Locate the cell with the specified text and output its [x, y] center coordinate. 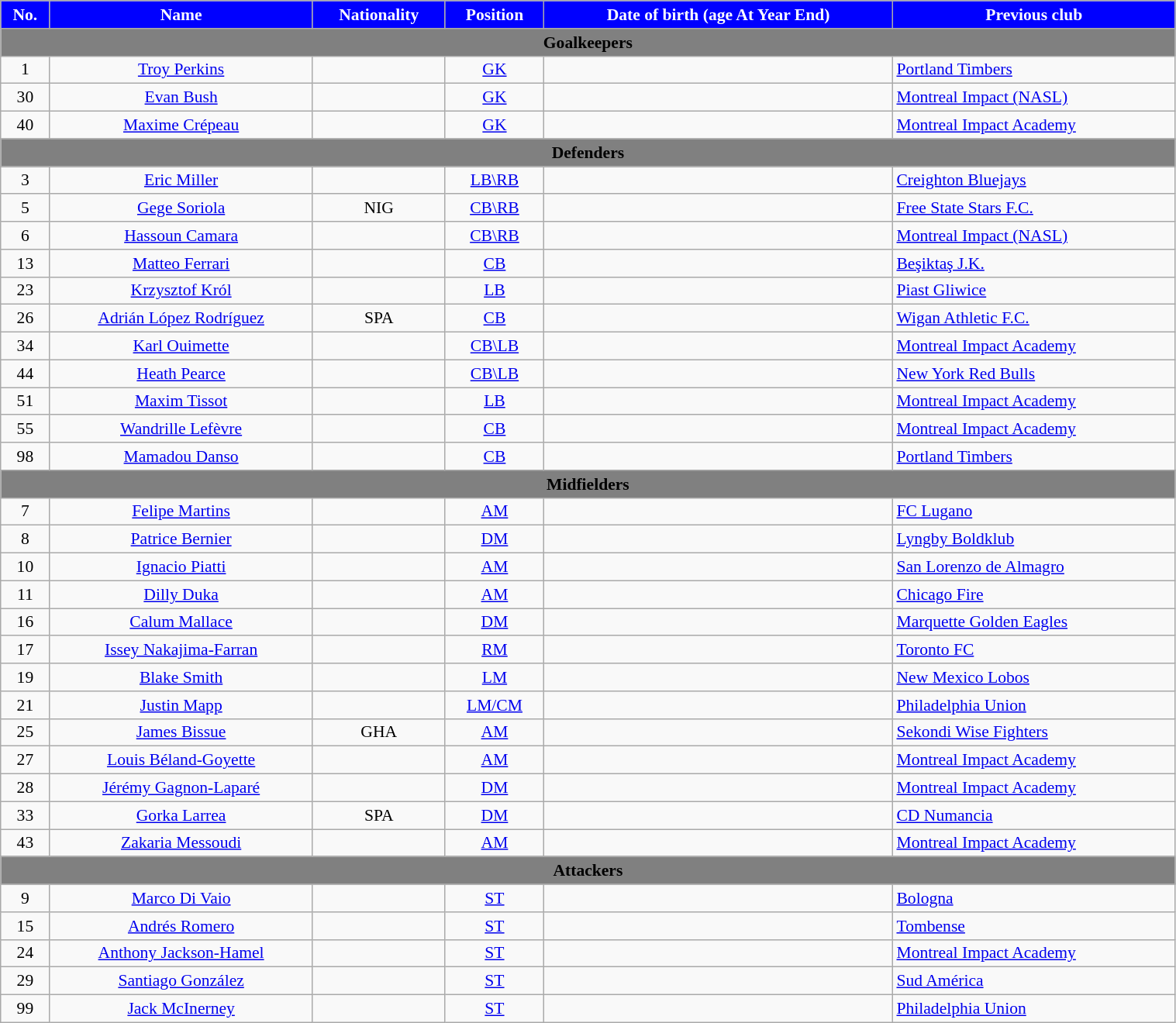
Wigan Athletic F.C. [1034, 319]
Hassoun Camara [181, 236]
Anthony Jackson-Hamel [181, 953]
LM [495, 677]
10 [25, 567]
New Mexico Lobos [1034, 677]
Issey Nakajima-Farran [181, 650]
New York Red Bulls [1034, 374]
19 [25, 677]
Santiago González [181, 981]
Dilly Duka [181, 594]
98 [25, 456]
LB\RB [495, 181]
16 [25, 622]
Beşiktaş J.K. [1034, 263]
Eric Miller [181, 181]
55 [25, 429]
Nationality [378, 15]
Jack McInerney [181, 1009]
25 [25, 732]
7 [25, 511]
8 [25, 539]
Goalkeepers [588, 43]
Heath Pearce [181, 374]
LM/CM [495, 705]
Defenders [588, 153]
Justin Mapp [181, 705]
Zakaria Messoudi [181, 843]
99 [25, 1009]
Midfielders [588, 484]
Adrián López Rodríguez [181, 319]
Toronto FC [1034, 650]
6 [25, 236]
29 [25, 981]
Maxime Crépeau [181, 126]
Free State Stars F.C. [1034, 208]
23 [25, 291]
Previous club [1034, 15]
Patrice Bernier [181, 539]
26 [25, 319]
13 [25, 263]
GHA [378, 732]
Troy Perkins [181, 70]
Creighton Bluejays [1034, 181]
Karl Ouimette [181, 346]
Attackers [588, 871]
27 [25, 760]
1 [25, 70]
Sekondi Wise Fighters [1034, 732]
San Lorenzo de Almagro [1034, 567]
CD Numancia [1034, 815]
5 [25, 208]
Gege Soriola [181, 208]
Evan Bush [181, 98]
Name [181, 15]
Ignacio Piatti [181, 567]
9 [25, 898]
FC Lugano [1034, 511]
33 [25, 815]
RM [495, 650]
Position [495, 15]
3 [25, 181]
Tombense [1034, 926]
Marquette Golden Eagles [1034, 622]
Chicago Fire [1034, 594]
Maxim Tissot [181, 401]
21 [25, 705]
Date of birth (age At Year End) [719, 15]
51 [25, 401]
NIG [378, 208]
Piast Gliwice [1034, 291]
Bologna [1034, 898]
Gorka Larrea [181, 815]
James Bissue [181, 732]
17 [25, 650]
24 [25, 953]
34 [25, 346]
15 [25, 926]
43 [25, 843]
Sud América [1034, 981]
28 [25, 788]
Andrés Romero [181, 926]
Lyngby Boldklub [1034, 539]
Mamadou Danso [181, 456]
Felipe Martins [181, 511]
Matteo Ferrari [181, 263]
Blake Smith [181, 677]
Louis Béland-Goyette [181, 760]
Krzysztof Król [181, 291]
Calum Mallace [181, 622]
44 [25, 374]
11 [25, 594]
Jérémy Gagnon-Laparé [181, 788]
40 [25, 126]
Wandrille Lefèvre [181, 429]
30 [25, 98]
Marco Di Vaio [181, 898]
No. [25, 15]
